Search for the cell housing the specified text and yield its [x, y] center coordinate. 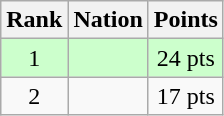
Rank [34, 20]
1 [34, 58]
17 pts [186, 96]
Points [186, 20]
24 pts [186, 58]
2 [34, 96]
Nation [108, 20]
